Capture the cell that displays the provided text and extract its (X, Y) central coordinate. 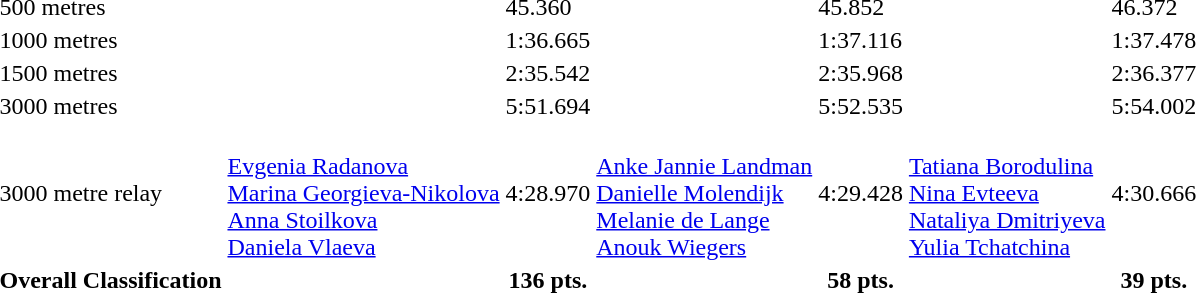
4:28.970 (548, 193)
Tatiana BorodulinaNina EvteevaNataliya DmitriyevaYulia Tchatchina (1007, 193)
2:35.542 (548, 73)
2:35.968 (861, 73)
Anke Jannie LandmanDanielle MolendijkMelanie de LangeAnouk Wiegers (704, 193)
1:36.665 (548, 40)
5:52.535 (861, 106)
Evgenia RadanovaMarina Georgieva-NikolovaAnna StoilkovaDaniela Vlaeva (364, 193)
1:37.116 (861, 40)
5:51.694 (548, 106)
4:29.428 (861, 193)
